Find where the given text appears and provide that cell's center as [x, y] coordinate. 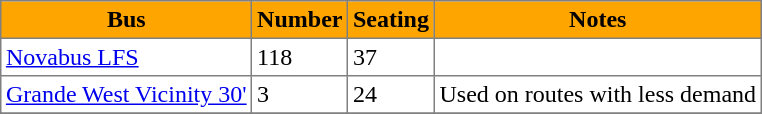
Number [300, 20]
Used on routes with less demand [598, 95]
24 [392, 95]
Bus [126, 20]
3 [300, 95]
118 [300, 57]
Grande West Vicinity 30' [126, 95]
37 [392, 57]
Novabus LFS [126, 57]
Seating [392, 20]
Notes [598, 20]
